From the cell containing the given text, extract its center point as [x, y] coordinate. 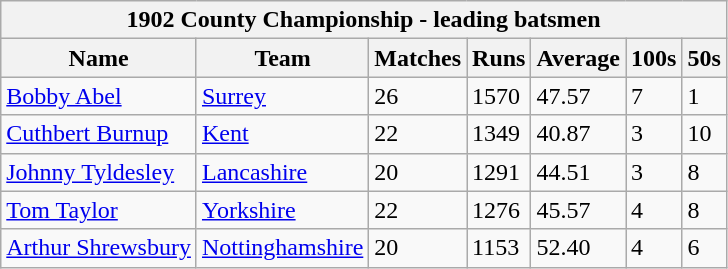
Kent [282, 134]
Tom Taylor [99, 210]
26 [418, 96]
Cuthbert Burnup [99, 134]
45.57 [578, 210]
1276 [499, 210]
Bobby Abel [99, 96]
10 [704, 134]
Lancashire [282, 172]
Runs [499, 58]
Average [578, 58]
Nottinghamshire [282, 248]
52.40 [578, 248]
Yorkshire [282, 210]
47.57 [578, 96]
1291 [499, 172]
6 [704, 248]
Arthur Shrewsbury [99, 248]
44.51 [578, 172]
Name [99, 58]
Matches [418, 58]
Team [282, 58]
100s [654, 58]
7 [654, 96]
1349 [499, 134]
1570 [499, 96]
Johnny Tyldesley [99, 172]
Surrey [282, 96]
1153 [499, 248]
50s [704, 58]
1902 County Championship - leading batsmen [364, 20]
40.87 [578, 134]
1 [704, 96]
